Identify which cell holds the provided text, then report its (x, y) central coordinate. 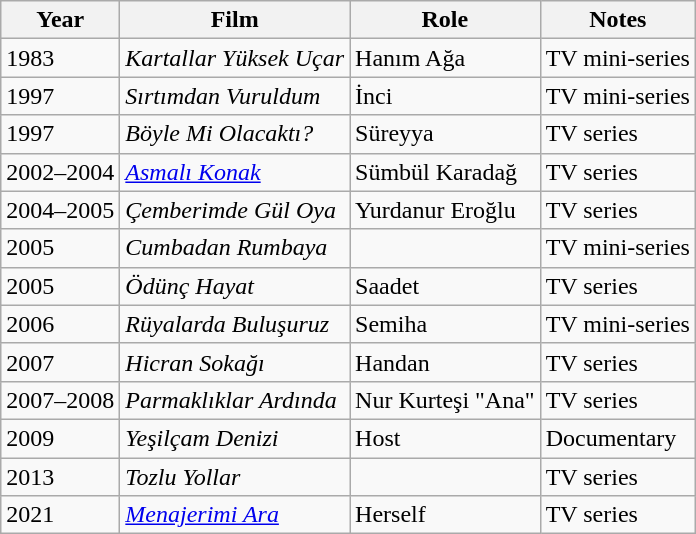
Çemberimde Gül Oya (235, 210)
Semiha (446, 324)
İnci (446, 96)
Hicran Sokağı (235, 362)
Cumbadan Rumbaya (235, 248)
Film (235, 20)
Böyle Mi Olacaktı? (235, 134)
Saadet (446, 286)
Handan (446, 362)
2013 (60, 477)
Ödünç Hayat (235, 286)
Nur Kurteşi "Ana" (446, 400)
Documentary (618, 438)
Year (60, 20)
Host (446, 438)
2009 (60, 438)
2007 (60, 362)
2006 (60, 324)
Herself (446, 515)
Menajerimi Ara (235, 515)
Sümbül Karadağ (446, 172)
Parmaklıklar Ardında (235, 400)
2021 (60, 515)
Kartallar Yüksek Uçar (235, 58)
1983 (60, 58)
2007–2008 (60, 400)
Yurdanur Eroğlu (446, 210)
Süreyya (446, 134)
Hanım Ağa (446, 58)
Rüyalarda Buluşuruz (235, 324)
Sırtımdan Vuruldum (235, 96)
Notes (618, 20)
Asmalı Konak (235, 172)
2002–2004 (60, 172)
2004–2005 (60, 210)
Role (446, 20)
Tozlu Yollar (235, 477)
Yeşilçam Denizi (235, 438)
